Extract the (x, y) coordinate from the center of the cell holding the provided text.  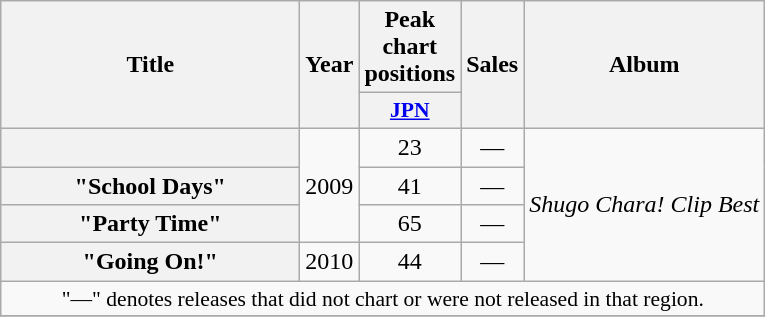
Peak chart positions (410, 47)
Shugo Chara! Clip Best (644, 204)
2010 (330, 262)
Year (330, 65)
23 (410, 147)
41 (410, 185)
65 (410, 224)
44 (410, 262)
"School Days" (150, 185)
2009 (330, 185)
JPN (410, 111)
Sales (492, 65)
"Party Time" (150, 224)
"—" denotes releases that did not chart or were not released in that region. (383, 299)
Album (644, 65)
Title (150, 65)
"Going On!" (150, 262)
